For the text-containing cell, return its midpoint in [X, Y] coordinate format. 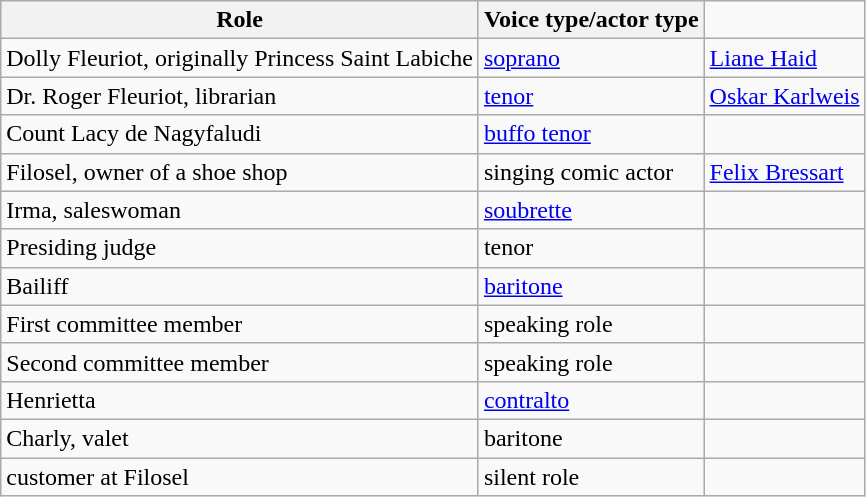
Charly, valet [240, 438]
silent role [591, 477]
Filosel, owner of a shoe shop [240, 172]
Henrietta [240, 400]
Dr. Roger Fleuriot, librarian [240, 96]
Irma, saleswoman [240, 210]
Bailiff [240, 286]
Voice type/actor type [591, 20]
singing comic actor [591, 172]
contralto [591, 400]
Count Lacy de Nagyfaludi [240, 134]
Liane Haid [784, 58]
Felix Bressart [784, 172]
soubrette [591, 210]
Dolly Fleuriot, originally Princess Saint Labiche [240, 58]
buffo tenor [591, 134]
Role [240, 20]
Second committee member [240, 362]
Presiding judge [240, 248]
Oskar Karlweis [784, 96]
customer at Filosel [240, 477]
soprano [591, 58]
First committee member [240, 324]
